Scan for the cell matching the given text and deliver its [X, Y] coordinate at center. 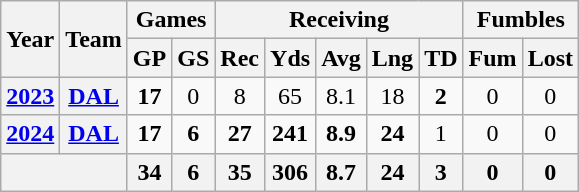
27 [240, 134]
8.1 [342, 96]
Lng [392, 58]
306 [290, 172]
34 [149, 172]
Lost [550, 58]
Fumbles [520, 20]
Team [94, 39]
TD [441, 58]
Yds [290, 58]
2024 [30, 134]
65 [290, 96]
Avg [342, 58]
18 [392, 96]
Games [170, 20]
35 [240, 172]
241 [290, 134]
Year [30, 39]
GS [194, 58]
3 [441, 172]
2023 [30, 96]
8.7 [342, 172]
1 [441, 134]
Rec [240, 58]
Receiving [339, 20]
8 [240, 96]
Fum [492, 58]
8.9 [342, 134]
2 [441, 96]
GP [149, 58]
